Identify which cell holds the provided text, then report its (X, Y) central coordinate. 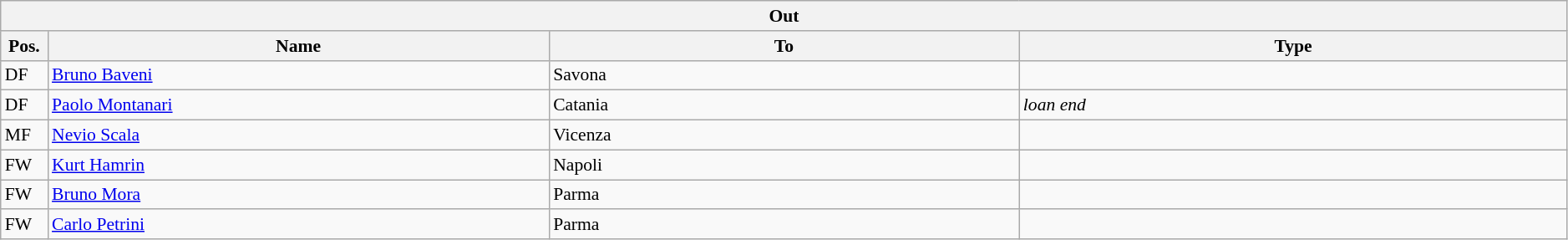
Pos. (24, 46)
Napoli (784, 165)
Out (784, 16)
Carlo Petrini (298, 225)
Type (1293, 46)
Catania (784, 105)
Vicenza (784, 135)
Nevio Scala (298, 135)
Bruno Mora (298, 195)
loan end (1293, 105)
Savona (784, 75)
Name (298, 46)
To (784, 46)
Bruno Baveni (298, 75)
Kurt Hamrin (298, 165)
MF (24, 135)
Paolo Montanari (298, 105)
